Identify which cell holds the provided text, then report its (X, Y) central coordinate. 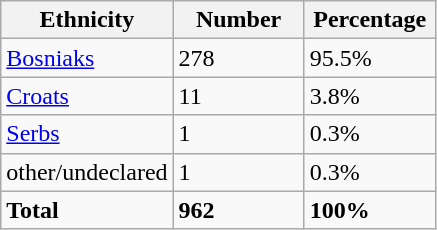
Croats (87, 96)
Total (87, 210)
Number (238, 20)
Serbs (87, 134)
278 (238, 58)
Bosniaks (87, 58)
962 (238, 210)
3.8% (370, 96)
100% (370, 210)
Percentage (370, 20)
other/undeclared (87, 172)
Ethnicity (87, 20)
11 (238, 96)
95.5% (370, 58)
